Output the (x, y) coordinate of the center of the cell containing the given text.  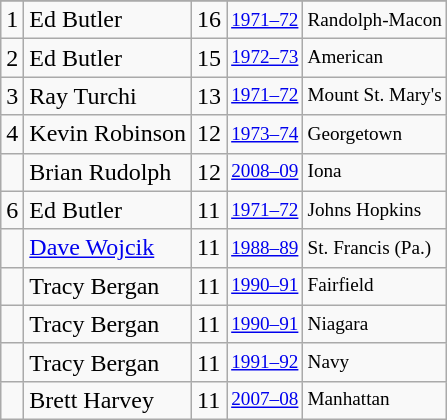
Brian Rudolph (108, 172)
Mount St. Mary's (374, 96)
Niagara (374, 324)
3 (12, 96)
Randolph-Macon (374, 20)
St. Francis (Pa.) (374, 248)
1973–74 (265, 134)
Iona (374, 172)
6 (12, 210)
Manhattan (374, 400)
Navy (374, 362)
Georgetown (374, 134)
4 (12, 134)
16 (210, 20)
Johns Hopkins (374, 210)
American (374, 58)
13 (210, 96)
Kevin Robinson (108, 134)
1 (12, 20)
Ray Turchi (108, 96)
Fairfield (374, 286)
1988–89 (265, 248)
2 (12, 58)
2007–08 (265, 400)
1991–92 (265, 362)
15 (210, 58)
2008–09 (265, 172)
Dave Wojcik (108, 248)
1972–73 (265, 58)
Brett Harvey (108, 400)
